Provide the [x, y] coordinate of the cell's center where the given text is located.  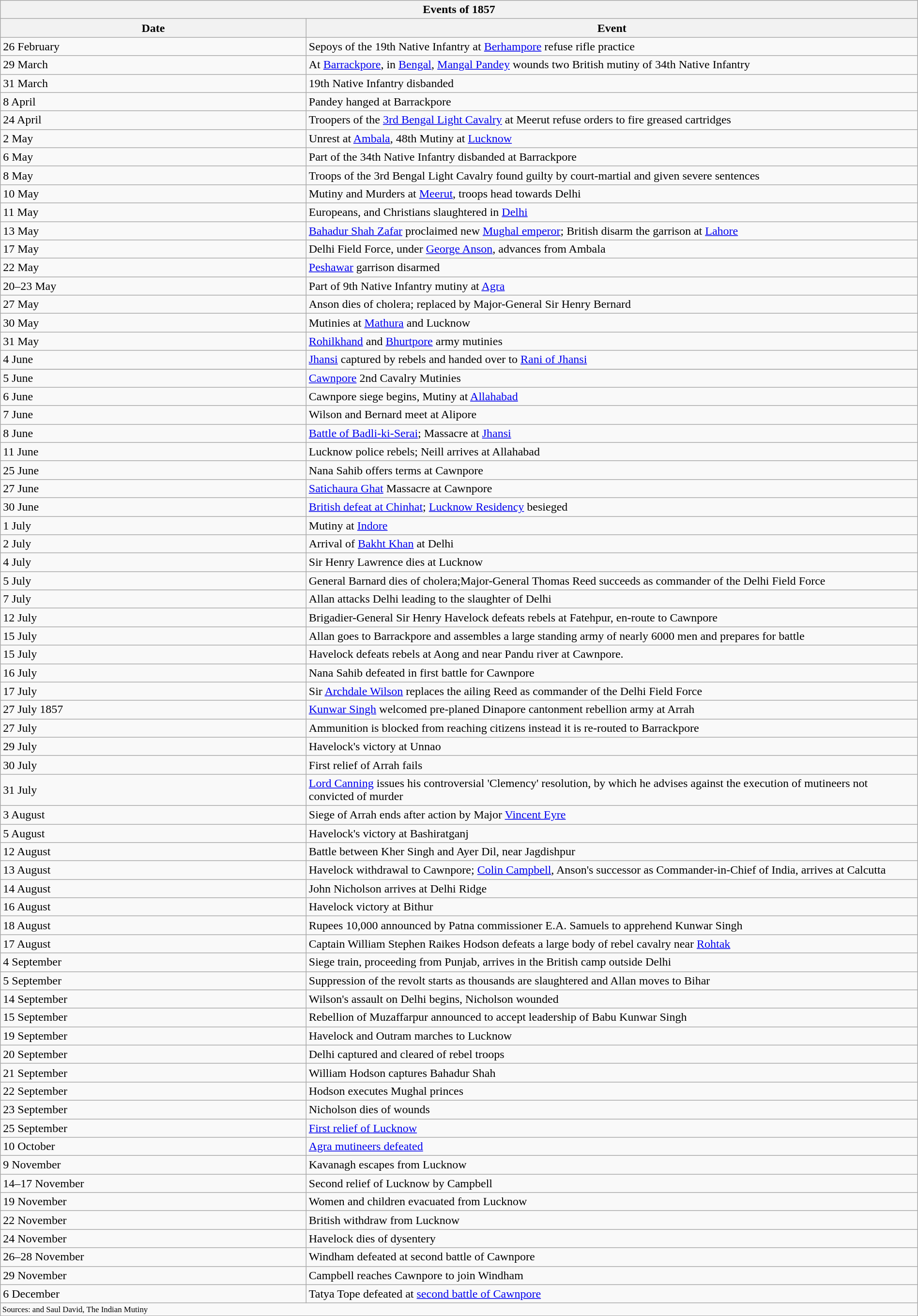
Unrest at Ambala, 48th Mutiny at Lucknow [612, 138]
Hodson executes Mughal princes [612, 1091]
Arrival of Bakht Khan at Delhi [612, 544]
14–17 November [153, 1183]
Satichaura Ghat Massacre at Cawnpore [612, 488]
Brigadier-General Sir Henry Havelock defeats rebels at Fatehpur, en-route to Cawnpore [612, 618]
7 July [153, 599]
Delhi Field Force, under George Anson, advances from Ambala [612, 249]
Cawnpore siege begins, Mutiny at Allahabad [612, 396]
Havelock victory at Bithur [612, 907]
24 April [153, 120]
Kunwar Singh welcomed pre-planed Dinapore cantonment rebellion army at Arrah [612, 710]
18 August [153, 925]
Wilson and Bernard meet at Alipore [612, 415]
27 June [153, 488]
William Hodson captures Bahadur Shah [612, 1073]
17 July [153, 691]
Havelock dies of dysentery [612, 1239]
31 March [153, 83]
12 August [153, 852]
8 May [153, 175]
Sepoys of the 19th Native Infantry at Berhampore refuse rifle practice [612, 46]
9 November [153, 1165]
10 October [153, 1147]
6 May [153, 157]
21 September [153, 1073]
Second relief of Lucknow by Campbell [612, 1183]
Ammunition is blocked from reaching citizens instead it is re-routed to Barrackpore [612, 728]
23 September [153, 1109]
14 September [153, 999]
Part of 9th Native Infantry mutiny at Agra [612, 286]
First relief of Arrah fails [612, 765]
Event [612, 28]
22 September [153, 1091]
6 December [153, 1294]
General Barnard dies of cholera;Major-General Thomas Reed succeeds as commander of the Delhi Field Force [612, 581]
British defeat at Chinhat; Lucknow Residency besieged [612, 507]
26 February [153, 46]
27 July 1857 [153, 710]
30 June [153, 507]
29 July [153, 746]
17 May [153, 249]
19 September [153, 1036]
3 August [153, 815]
Events of 1857 [459, 10]
Part of the 34th Native Infantry disbanded at Barrackpore [612, 157]
8 April [153, 102]
27 July [153, 728]
First relief of Lucknow [612, 1128]
19 November [153, 1202]
Troops of the 3rd Bengal Light Cavalry found guilty by court-martial and given severe sentences [612, 175]
5 June [153, 378]
26–28 November [153, 1257]
Delhi captured and cleared of rebel troops [612, 1054]
11 May [153, 212]
Siege of Arrah ends after action by Major Vincent Eyre [612, 815]
Nana Sahib defeated in first battle for Cawnpore [612, 673]
2 May [153, 138]
At Barrackpore, in Bengal, Mangal Pandey wounds two British mutiny of 34th Native Infantry [612, 65]
Cawnpore 2nd Cavalry Mutinies [612, 378]
5 September [153, 981]
7 June [153, 415]
Havelock's victory at Bashiratganj [612, 833]
6 June [153, 396]
15 September [153, 1017]
Nicholson dies of wounds [612, 1109]
Lucknow police rebels; Neill arrives at Allahabad [612, 452]
Anson dies of cholera; replaced by Major-General Sir Henry Bernard [612, 304]
4 June [153, 360]
17 August [153, 944]
20–23 May [153, 286]
30 July [153, 765]
Tatya Tope defeated at second battle of Cawnpore [612, 1294]
10 May [153, 194]
Havelock's victory at Unnao [612, 746]
Women and children evacuated from Lucknow [612, 1202]
Allan goes to Barrackpore and assembles a large standing army of nearly 6000 men and prepares for battle [612, 636]
Havelock and Outram marches to Lucknow [612, 1036]
27 May [153, 304]
13 August [153, 870]
Peshawar garrison disarmed [612, 268]
Captain William Stephen Raikes Hodson defeats a large body of rebel cavalry near Rohtak [612, 944]
5 August [153, 833]
Rebellion of Muzaffarpur announced to accept leadership of Babu Kunwar Singh [612, 1017]
25 June [153, 470]
31 May [153, 341]
1 July [153, 525]
29 March [153, 65]
Campbell reaches Cawnpore to join Windham [612, 1275]
Sir Henry Lawrence dies at Lucknow [612, 562]
12 July [153, 618]
5 July [153, 581]
19th Native Infantry disbanded [612, 83]
24 November [153, 1239]
Siege train, proceeding from Punjab, arrives in the British camp outside Delhi [612, 962]
Nana Sahib offers terms at Cawnpore [612, 470]
Bahadur Shah Zafar proclaimed new Mughal emperor; British disarm the garrison at Lahore [612, 231]
11 June [153, 452]
22 May [153, 268]
Mutiny at Indore [612, 525]
Windham defeated at second battle of Cawnpore [612, 1257]
2 July [153, 544]
4 September [153, 962]
John Nicholson arrives at Delhi Ridge [612, 889]
14 August [153, 889]
Europeans, and Christians slaughtered in Delhi [612, 212]
Rupees 10,000 announced by Patna commissioner E.A. Samuels to apprehend Kunwar Singh [612, 925]
Date [153, 28]
Mutinies at Mathura and Lucknow [612, 323]
25 September [153, 1128]
Agra mutineers defeated [612, 1147]
Allan attacks Delhi leading to the slaughter of Delhi [612, 599]
British withdraw from Lucknow [612, 1220]
30 May [153, 323]
Rohilkhand and Bhurtpore army mutinies [612, 341]
Sources: and Saul David, The Indian Mutiny [459, 1309]
Havelock withdrawal to Cawnpore; Colin Campbell, Anson's successor as Commander-in-Chief of India, arrives at Calcutta [612, 870]
20 September [153, 1054]
Jhansi captured by rebels and handed over to Rani of Jhansi [612, 360]
13 May [153, 231]
Troopers of the 3rd Bengal Light Cavalry at Meerut refuse orders to fire greased cartridges [612, 120]
16 August [153, 907]
22 November [153, 1220]
16 July [153, 673]
Lord Canning issues his controversial 'Clemency' resolution, by which he advises against the execution of mutineers not convicted of murder [612, 790]
Suppression of the revolt starts as thousands are slaughtered and Allan moves to Bihar [612, 981]
Sir Archdale Wilson replaces the ailing Reed as commander of the Delhi Field Force [612, 691]
31 July [153, 790]
Kavanagh escapes from Lucknow [612, 1165]
8 June [153, 433]
Pandey hanged at Barrackpore [612, 102]
Mutiny and Murders at Meerut, troops head towards Delhi [612, 194]
Battle of Badli-ki-Serai; Massacre at Jhansi [612, 433]
Havelock defeats rebels at Aong and near Pandu river at Cawnpore. [612, 654]
29 November [153, 1275]
Wilson's assault on Delhi begins, Nicholson wounded [612, 999]
4 July [153, 562]
Battle between Kher Singh and Ayer Dil, near Jagdishpur [612, 852]
